Locate the cell with the specified text and output its [X, Y] center coordinate. 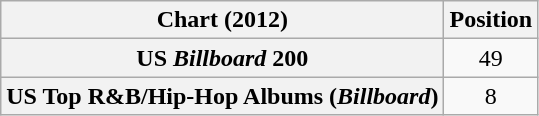
49 [491, 58]
Position [491, 20]
US Billboard 200 [222, 58]
8 [491, 96]
Chart (2012) [222, 20]
US Top R&B/Hip-Hop Albums (Billboard) [222, 96]
